Find where the given text appears and provide that cell's center as (X, Y) coordinate. 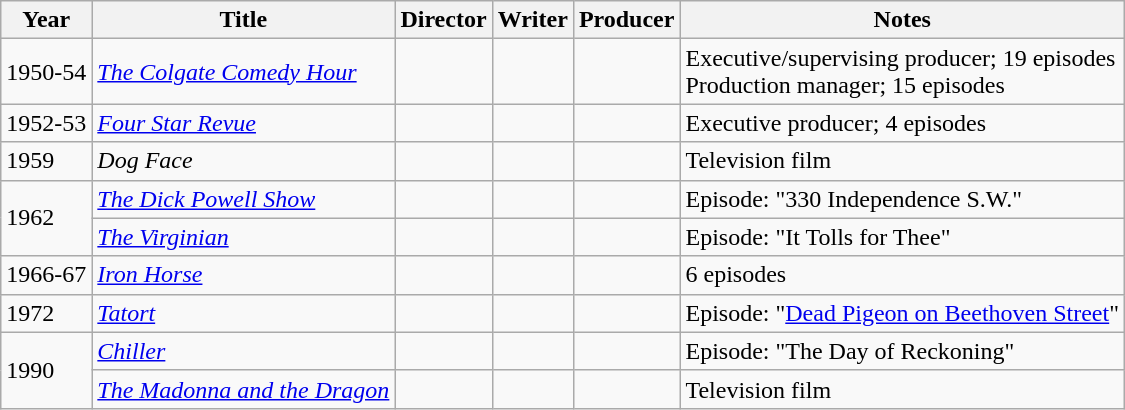
Year (46, 20)
1959 (46, 161)
1972 (46, 313)
1950-54 (46, 72)
Episode: "It Tolls for Thee" (902, 237)
Dog Face (244, 161)
The Virginian (244, 237)
Executive/supervising producer; 19 episodesProduction manager; 15 episodes (902, 72)
The Dick Powell Show (244, 199)
Notes (902, 20)
1966-67 (46, 275)
6 episodes (902, 275)
Tatort (244, 313)
Episode: "330 Independence S.W." (902, 199)
The Madonna and the Dragon (244, 389)
Episode: "Dead Pigeon on Beethoven Street" (902, 313)
Iron Horse (244, 275)
The Colgate Comedy Hour (244, 72)
Four Star Revue (244, 123)
Executive producer; 4 episodes (902, 123)
Title (244, 20)
1952-53 (46, 123)
Episode: "The Day of Reckoning" (902, 351)
1962 (46, 218)
Director (444, 20)
Chiller (244, 351)
Writer (532, 20)
Producer (626, 20)
1990 (46, 370)
